Locate the cell with the specified text and output its (X, Y) center coordinate. 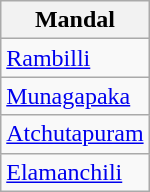
Mandal (75, 20)
Rambilli (75, 58)
Munagapaka (75, 96)
Atchutapuram (75, 134)
Elamanchili (75, 172)
